Return (x, y) of the center of cell containing provided text 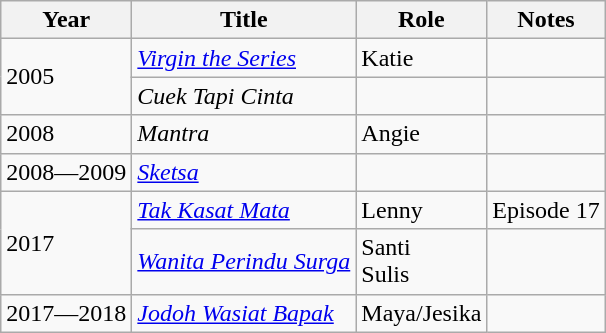
Wanita Perindu Surga (244, 262)
2008 (66, 134)
Year (66, 20)
Tak Kasat Mata (244, 210)
Role (422, 20)
Angie (422, 134)
Mantra (244, 134)
Cuek Tapi Cinta (244, 96)
2017 (66, 242)
Notes (546, 20)
Jodoh Wasiat Bapak (244, 313)
2017—2018 (66, 313)
Santi Sulis (422, 262)
Episode 17 (546, 210)
Sketsa (244, 172)
2005 (66, 77)
Katie (422, 58)
2008—2009 (66, 172)
Maya/Jesika (422, 313)
Lenny (422, 210)
Title (244, 20)
Virgin the Series (244, 58)
